From the cell containing the given text, extract its center point as (x, y) coordinate. 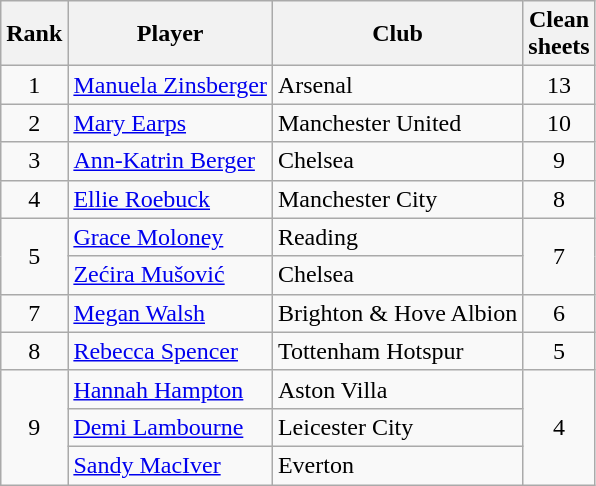
Ellie Roebuck (170, 199)
Club (397, 34)
1 (34, 85)
Ann-Katrin Berger (170, 161)
Grace Moloney (170, 237)
Sandy MacIver (170, 465)
Aston Villa (397, 389)
Rebecca Spencer (170, 351)
Hannah Hampton (170, 389)
Arsenal (397, 85)
Mary Earps (170, 123)
Demi Lambourne (170, 427)
Everton (397, 465)
Player (170, 34)
Reading (397, 237)
2 (34, 123)
Cleansheets (559, 34)
Manuela Zinsberger (170, 85)
Leicester City (397, 427)
Manchester City (397, 199)
Zećira Mušović (170, 275)
10 (559, 123)
Rank (34, 34)
Brighton & Hove Albion (397, 313)
13 (559, 85)
3 (34, 161)
6 (559, 313)
Manchester United (397, 123)
Tottenham Hotspur (397, 351)
Megan Walsh (170, 313)
